Search for the cell housing the specified text and yield its [X, Y] center coordinate. 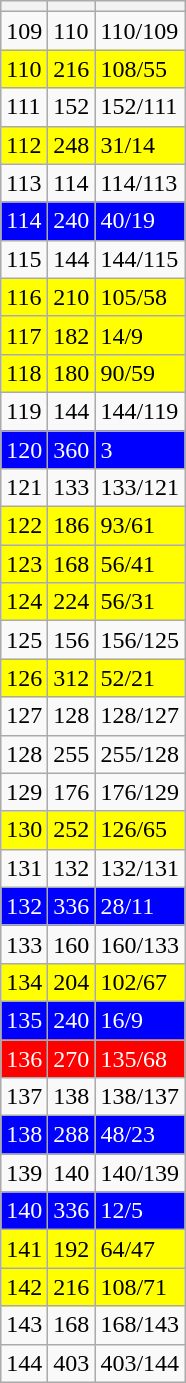
180 [72, 373]
192 [72, 1249]
156 [72, 640]
134 [24, 982]
31/14 [140, 145]
108/71 [140, 1287]
126 [24, 678]
130 [24, 830]
52/21 [140, 678]
252 [72, 830]
210 [72, 297]
160/133 [140, 944]
136 [24, 1059]
160 [72, 944]
48/23 [140, 1135]
119 [24, 411]
129 [24, 792]
105/58 [140, 297]
152/111 [140, 107]
135/68 [140, 1059]
403 [72, 1363]
123 [24, 564]
121 [24, 488]
117 [24, 335]
270 [72, 1059]
144/119 [140, 411]
93/61 [140, 526]
137 [24, 1097]
152 [72, 107]
122 [24, 526]
312 [72, 678]
116 [24, 297]
255 [72, 754]
132/131 [140, 868]
248 [72, 145]
141 [24, 1249]
128/127 [140, 716]
176 [72, 792]
3 [140, 449]
115 [24, 259]
109 [24, 31]
114/113 [140, 183]
142 [24, 1287]
102/67 [140, 982]
288 [72, 1135]
143 [24, 1325]
64/47 [140, 1249]
403/144 [140, 1363]
126/65 [140, 830]
144/115 [140, 259]
118 [24, 373]
156/125 [140, 640]
124 [24, 602]
182 [72, 335]
360 [72, 449]
224 [72, 602]
108/55 [140, 69]
56/31 [140, 602]
90/59 [140, 373]
127 [24, 716]
112 [24, 145]
125 [24, 640]
40/19 [140, 221]
110/109 [140, 31]
138/137 [140, 1097]
204 [72, 982]
176/129 [140, 792]
133/121 [140, 488]
139 [24, 1173]
111 [24, 107]
28/11 [140, 906]
16/9 [140, 1020]
186 [72, 526]
12/5 [140, 1211]
140/139 [140, 1173]
168/143 [140, 1325]
14/9 [140, 335]
255/128 [140, 754]
113 [24, 183]
131 [24, 868]
120 [24, 449]
56/41 [140, 564]
135 [24, 1020]
